Return the [X, Y] coordinate for the center point of the cell that contains the specified text.  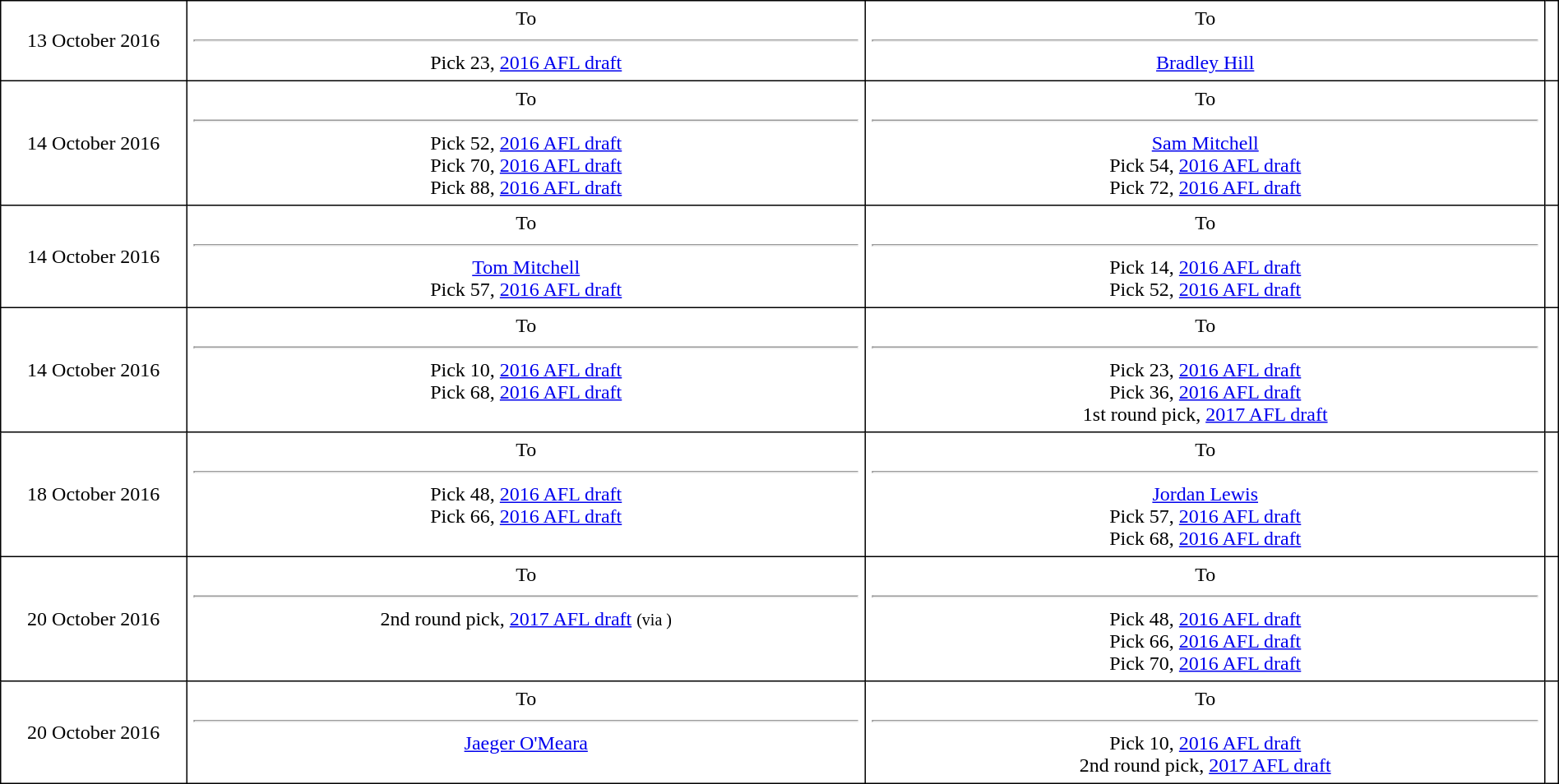
To Pick 48, 2016 AFL draftPick 66, 2016 AFL draftPick 70, 2016 AFL draft [1205, 619]
To Pick 14, 2016 AFL draftPick 52, 2016 AFL draft [1205, 256]
To Pick 23, 2016 AFL draft [526, 41]
To Pick 52, 2016 AFL draftPick 70, 2016 AFL draftPick 88, 2016 AFL draft [526, 143]
To Jaeger O'Meara [526, 732]
18 October 2016 [94, 495]
To Jordan LewisPick 57, 2016 AFL draftPick 68, 2016 AFL draft [1205, 495]
To Tom MitchellPick 57, 2016 AFL draft [526, 256]
To Pick 10, 2016 AFL draft2nd round pick, 2017 AFL draft [1205, 732]
To Pick 23, 2016 AFL draftPick 36, 2016 AFL draft1st round pick, 2017 AFL draft [1205, 370]
To Bradley Hill [1205, 41]
To Pick 48, 2016 AFL draftPick 66, 2016 AFL draft [526, 495]
To 2nd round pick, 2017 AFL draft (via ) [526, 619]
13 October 2016 [94, 41]
To Pick 10, 2016 AFL draftPick 68, 2016 AFL draft [526, 370]
To Sam MitchellPick 54, 2016 AFL draftPick 72, 2016 AFL draft [1205, 143]
